Return the (x, y) coordinate for the center point of the cell that contains the specified text.  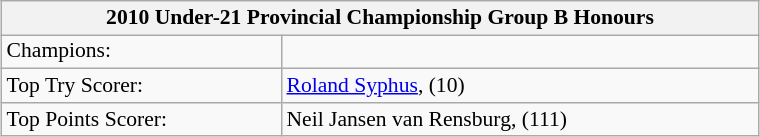
Top Try Scorer: (142, 86)
Neil Jansen van Rensburg, (111) (520, 120)
2010 Under-21 Provincial Championship Group B Honours (380, 18)
Top Points Scorer: (142, 120)
Champions: (142, 52)
Roland Syphus, (10) (520, 86)
